Find where the given text appears and provide that cell's center as [X, Y] coordinate. 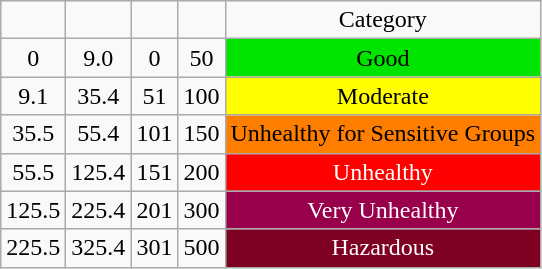
125.5 [34, 210]
Good [383, 58]
Very Unhealthy [383, 210]
301 [154, 248]
35.4 [98, 96]
150 [202, 134]
51 [154, 96]
Moderate [383, 96]
35.5 [34, 134]
151 [154, 172]
500 [202, 248]
225.4 [98, 210]
201 [154, 210]
Hazardous [383, 248]
9.1 [34, 96]
55.4 [98, 134]
325.4 [98, 248]
100 [202, 96]
101 [154, 134]
200 [202, 172]
9.0 [98, 58]
Unhealthy for Sensitive Groups [383, 134]
300 [202, 210]
50 [202, 58]
125.4 [98, 172]
Unhealthy [383, 172]
55.5 [34, 172]
Category [383, 20]
225.5 [34, 248]
